For the text-containing cell, return its midpoint in [X, Y] coordinate format. 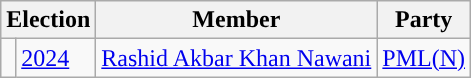
2024 [56, 58]
Rashid Akbar Khan Nawani [236, 58]
Party [424, 20]
PML(N) [424, 58]
Member [236, 20]
Election [48, 20]
